Search for the cell housing the specified text and yield its (X, Y) center coordinate. 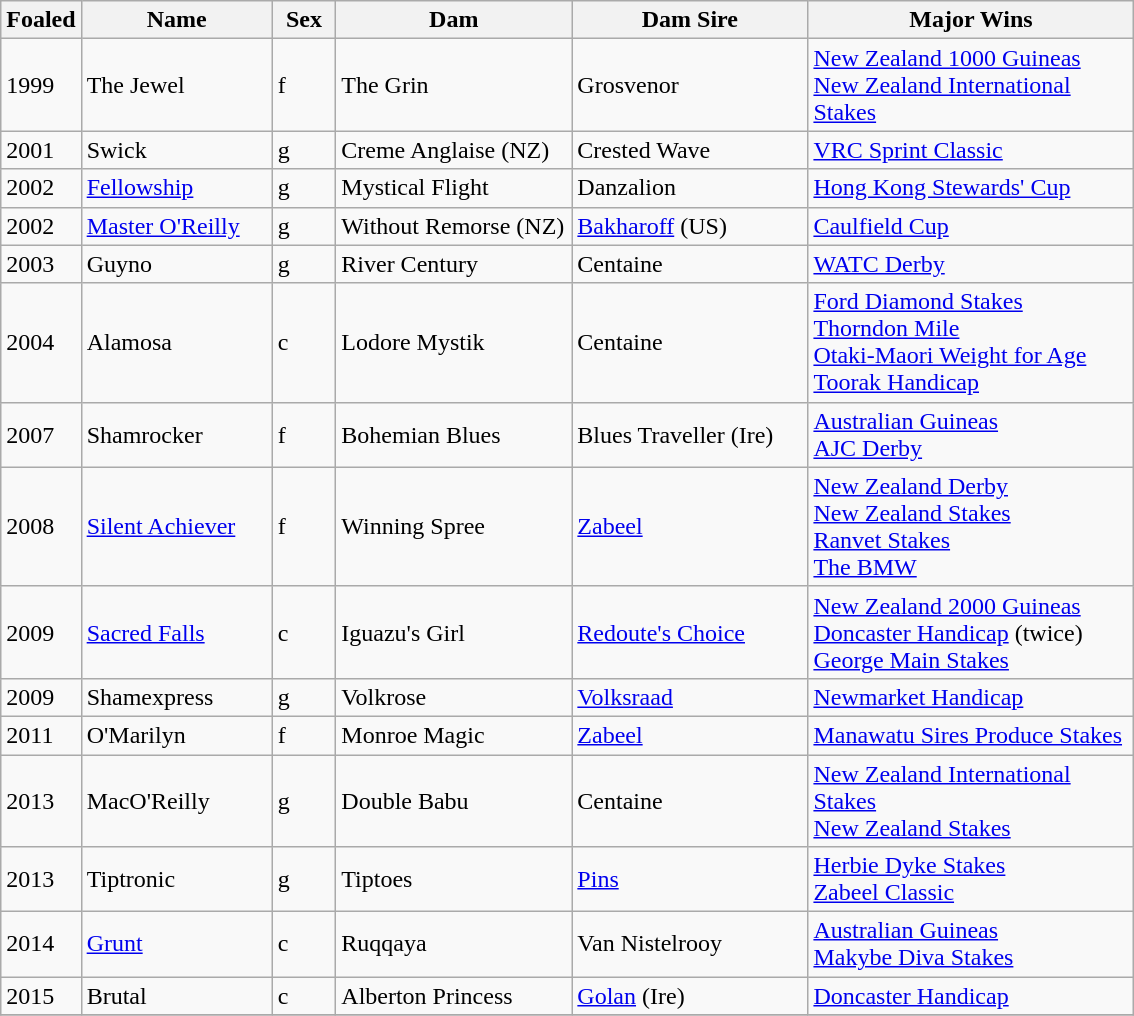
Sacred Falls (176, 632)
Major Wins (971, 20)
Grosvenor (690, 85)
Danzalion (690, 188)
Tiptronic (176, 880)
New Zealand International Stakes New Zealand Stakes (971, 800)
2003 (41, 264)
Caulfield Cup (971, 226)
Redoute's Choice (690, 632)
New Zealand 2000 Guineas Doncaster Handicap (twice) George Main Stakes (971, 632)
2004 (41, 342)
River Century (454, 264)
Dam Sire (690, 20)
Brutal (176, 996)
Newmarket Handicap (971, 697)
O'Marilyn (176, 735)
Australian Guineas AJC Derby (971, 434)
Lodore Mystik (454, 342)
Monroe Magic (454, 735)
Doncaster Handicap (971, 996)
2008 (41, 526)
2015 (41, 996)
Master O'Reilly (176, 226)
Sex (304, 20)
2011 (41, 735)
Ruqqaya (454, 944)
Creme Anglaise (NZ) (454, 150)
Bakharoff (US) (690, 226)
Swick (176, 150)
Winning Spree (454, 526)
Pins (690, 880)
New Zealand 1000 Guineas New Zealand International Stakes (971, 85)
Blues Traveller (Ire) (690, 434)
Crested Wave (690, 150)
Manawatu Sires Produce Stakes (971, 735)
Name (176, 20)
Volkrose (454, 697)
Tiptoes (454, 880)
WATC Derby (971, 264)
Australian Guineas Makybe Diva Stakes (971, 944)
Golan (Ire) (690, 996)
Iguazu's Girl (454, 632)
2014 (41, 944)
Hong Kong Stewards' Cup (971, 188)
Fellowship (176, 188)
Guyno (176, 264)
VRC Sprint Classic (971, 150)
1999 (41, 85)
2007 (41, 434)
Without Remorse (NZ) (454, 226)
Double Babu (454, 800)
The Jewel (176, 85)
Alamosa (176, 342)
Shamexpress (176, 697)
Grunt (176, 944)
Herbie Dyke Stakes Zabeel Classic (971, 880)
Volksraad (690, 697)
2001 (41, 150)
New Zealand Derby New Zealand Stakes Ranvet Stakes The BMW (971, 526)
Mystical Flight (454, 188)
Dam (454, 20)
Alberton Princess (454, 996)
Silent Achiever (176, 526)
The Grin (454, 85)
Shamrocker (176, 434)
Foaled (41, 20)
Ford Diamond Stakes Thorndon Mile Otaki-Maori Weight for Age Toorak Handicap (971, 342)
Bohemian Blues (454, 434)
Van Nistelrooy (690, 944)
MacO'Reilly (176, 800)
